Determine the [X, Y] coordinate at the center of the cell enclosing the given text.  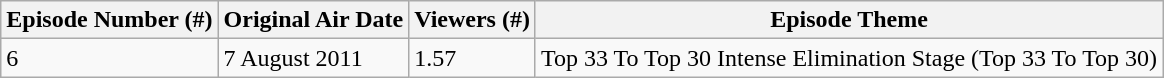
6 [110, 58]
Episode Number (#) [110, 20]
7 August 2011 [314, 58]
Original Air Date [314, 20]
Viewers (#) [472, 20]
Top 33 To Top 30 Intense Elimination Stage (Top 33 To Top 30) [848, 58]
Episode Theme [848, 20]
1.57 [472, 58]
